Scan for the cell matching the given text and deliver its [X, Y] coordinate at center. 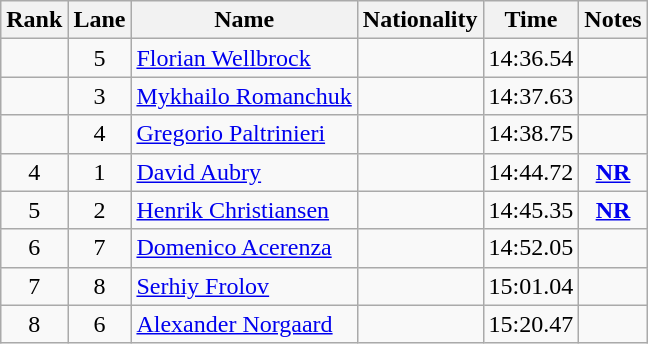
14:44.72 [531, 172]
Gregorio Paltrinieri [244, 134]
Serhiy Frolov [244, 286]
14:38.75 [531, 134]
Florian Wellbrock [244, 58]
Mykhailo Romanchuk [244, 96]
Time [531, 20]
David Aubry [244, 172]
2 [100, 210]
14:36.54 [531, 58]
Name [244, 20]
Alexander Norgaard [244, 324]
14:45.35 [531, 210]
15:20.47 [531, 324]
Lane [100, 20]
Henrik Christiansen [244, 210]
Domenico Acerenza [244, 248]
Rank [34, 20]
14:37.63 [531, 96]
Nationality [420, 20]
14:52.05 [531, 248]
15:01.04 [531, 286]
3 [100, 96]
Notes [613, 20]
1 [100, 172]
